Provide the [X, Y] coordinate of the cell's center where the given text is located.  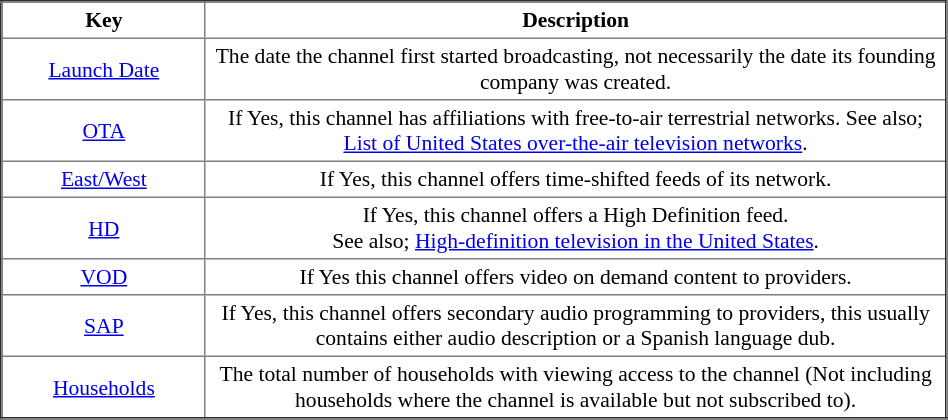
Description [576, 20]
If Yes, this channel offers secondary audio programming to providers, this usually contains either audio description or a Spanish language dub. [576, 326]
OTA [104, 131]
If Yes, this channel offers time-shifted feeds of its network. [576, 179]
Launch Date [104, 69]
SAP [104, 326]
VOD [104, 277]
If Yes, this channel has affiliations with free-to-air terrestrial networks. See also; List of United States over-the-air television networks. [576, 131]
The date the channel first started broadcasting, not necessarily the date its founding company was created. [576, 69]
The total number of households with viewing access to the channel (Not including households where the channel is available but not subscribed to). [576, 387]
If Yes, this channel offers a High Definition feed.See also; High-definition television in the United States. [576, 228]
If Yes this channel offers video on demand content to providers. [576, 277]
Key [104, 20]
Households [104, 387]
East/West [104, 179]
HD [104, 228]
